Output the (x, y) coordinate of the center of the cell containing the given text.  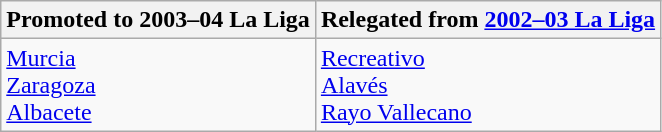
Relegated from 2002–03 La Liga (488, 20)
RecreativoAlavésRayo Vallecano (488, 85)
Promoted to 2003–04 La Liga (158, 20)
MurciaZaragozaAlbacete (158, 85)
